Search for the cell housing the specified text and yield its [x, y] center coordinate. 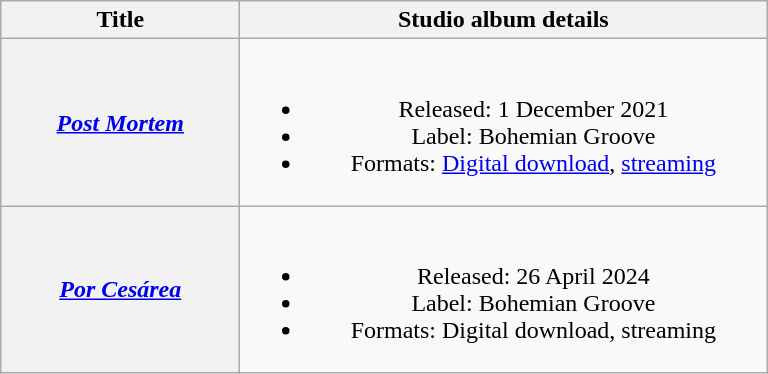
Title [120, 20]
Released: 1 December 2021Label: Bohemian GrooveFormats: Digital download, streaming [504, 122]
Released: 26 April 2024Label: Bohemian GrooveFormats: Digital download, streaming [504, 290]
Studio album details [504, 20]
Por Cesárea [120, 290]
Post Mortem [120, 122]
